Return the [X, Y] coordinate for the center point of the cell that contains the specified text.  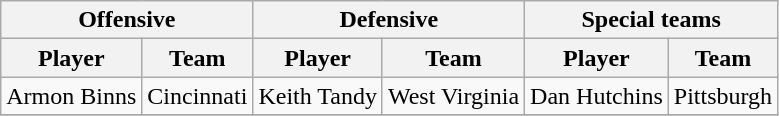
Pittsburgh [722, 96]
Keith Tandy [318, 96]
Dan Hutchins [597, 96]
West Virginia [453, 96]
Offensive [127, 20]
Cincinnati [198, 96]
Defensive [389, 20]
Special teams [652, 20]
Armon Binns [72, 96]
